Return the (X, Y) coordinate for the center point of the cell that contains the specified text.  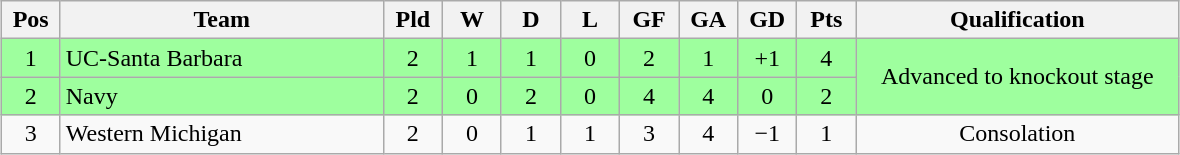
GF (650, 20)
GA (708, 20)
Consolation (1018, 134)
UC-Santa Barbara (222, 58)
Pld (412, 20)
Navy (222, 96)
L (590, 20)
Pts (826, 20)
Team (222, 20)
−1 (768, 134)
Western Michigan (222, 134)
Advanced to knockout stage (1018, 77)
D (530, 20)
GD (768, 20)
Qualification (1018, 20)
+1 (768, 58)
W (472, 20)
Pos (30, 20)
